Find where the given text appears and provide that cell's center as [x, y] coordinate. 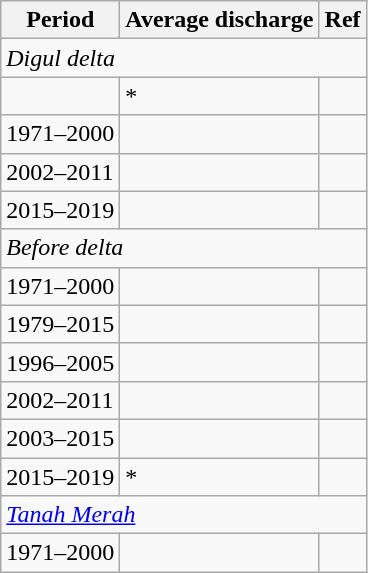
1979–2015 [60, 324]
1996–2005 [60, 362]
Digul delta [184, 58]
2003–2015 [60, 438]
Average discharge [220, 20]
Tanah Merah [184, 515]
Period [60, 20]
Before delta [184, 248]
Ref [342, 20]
